Return the (x, y) coordinate for the center point of the cell that contains the specified text.  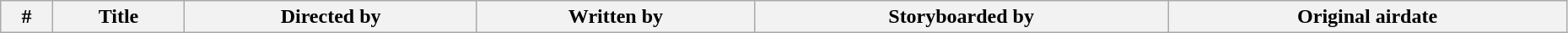
Storyboarded by (961, 17)
Written by (616, 17)
Original airdate (1368, 17)
Directed by (331, 17)
Title (118, 17)
# (27, 17)
